For the text-containing cell, return its midpoint in [x, y] coordinate format. 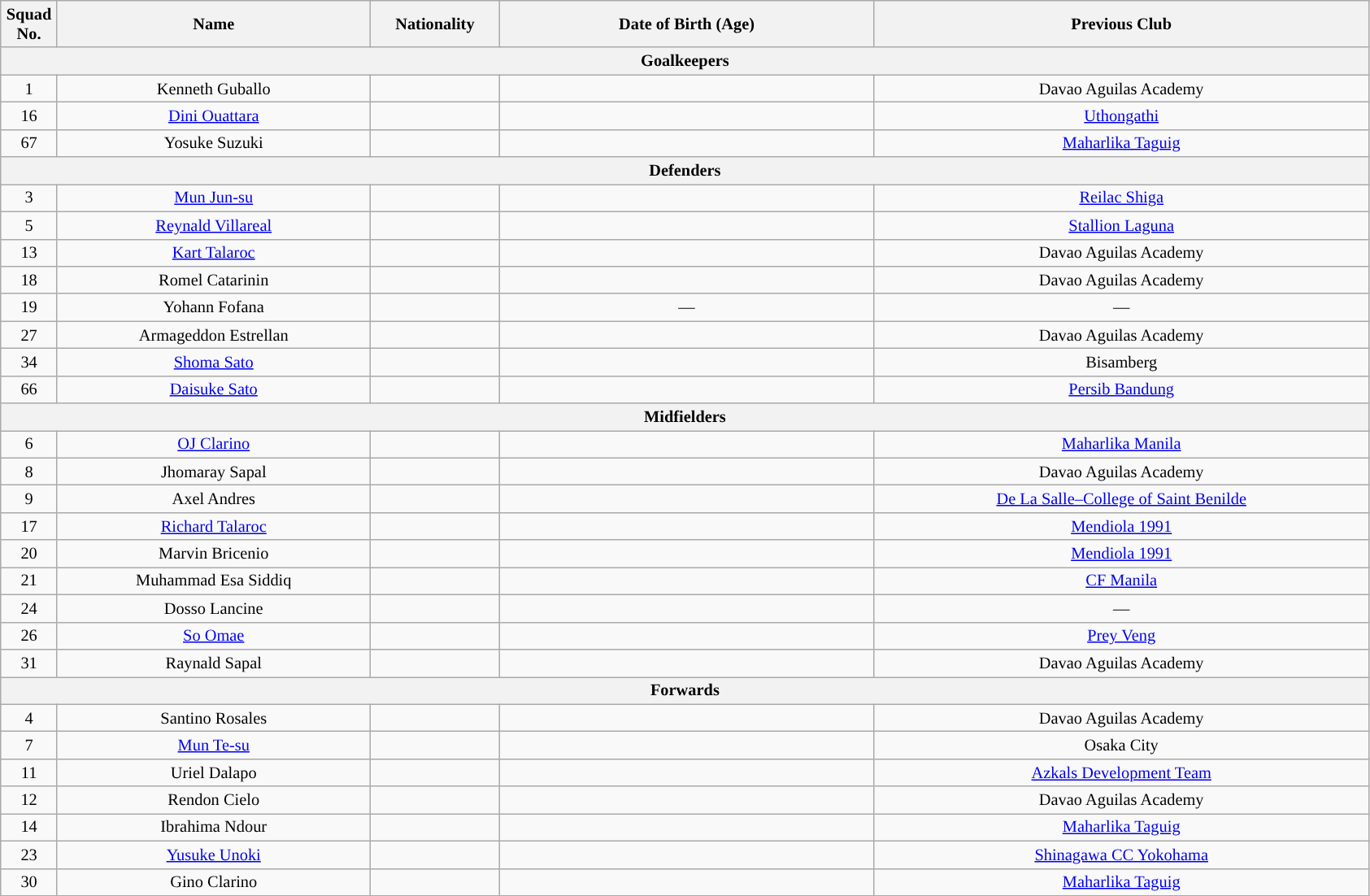
Yohann Fofana [213, 307]
Name [213, 24]
27 [29, 335]
3 [29, 198]
Maharlika Manila [1121, 444]
12 [29, 800]
Reynald Villareal [213, 225]
Stallion Laguna [1121, 225]
13 [29, 253]
Bisamberg [1121, 362]
Jhomaray Sapal [213, 472]
Date of Birth (Age) [687, 24]
Marvin Bricenio [213, 554]
4 [29, 718]
5 [29, 225]
Goalkeepers [685, 61]
7 [29, 745]
Nationality [435, 24]
Forwards [685, 690]
Uriel Dalapo [213, 772]
Kart Talaroc [213, 253]
Dini Ouattara [213, 115]
Richard Talaroc [213, 526]
Persib Bandung [1121, 389]
De La Salle–College of Saint Benilde [1121, 498]
23 [29, 855]
1 [29, 89]
Muhammad Esa Siddiq [213, 581]
21 [29, 581]
Armageddon Estrellan [213, 335]
66 [29, 389]
Osaka City [1121, 745]
Daisuke Sato [213, 389]
6 [29, 444]
8 [29, 472]
26 [29, 636]
So Omae [213, 636]
Previous Club [1121, 24]
Gino Clarino [213, 882]
Defenders [685, 171]
Santino Rosales [213, 718]
CF Manila [1121, 581]
Shoma Sato [213, 362]
Squad No. [29, 24]
Axel Andres [213, 498]
Raynald Sapal [213, 663]
20 [29, 554]
30 [29, 882]
Reilac Shiga [1121, 198]
Yosuke Suzuki [213, 143]
16 [29, 115]
OJ Clarino [213, 444]
14 [29, 827]
11 [29, 772]
17 [29, 526]
Mun Jun-su [213, 198]
Shinagawa CC Yokohama [1121, 855]
Azkals Development Team [1121, 772]
Rendon Cielo [213, 800]
Uthongathi [1121, 115]
Midfielders [685, 417]
Yusuke Unoki [213, 855]
Mun Te-su [213, 745]
Romel Catarinin [213, 280]
Kenneth Guballo [213, 89]
67 [29, 143]
Ibrahima Ndour [213, 827]
Dosso Lancine [213, 608]
Prey Veng [1121, 636]
9 [29, 498]
18 [29, 280]
24 [29, 608]
31 [29, 663]
34 [29, 362]
19 [29, 307]
